Locate the cell with the specified text and output its (X, Y) center coordinate. 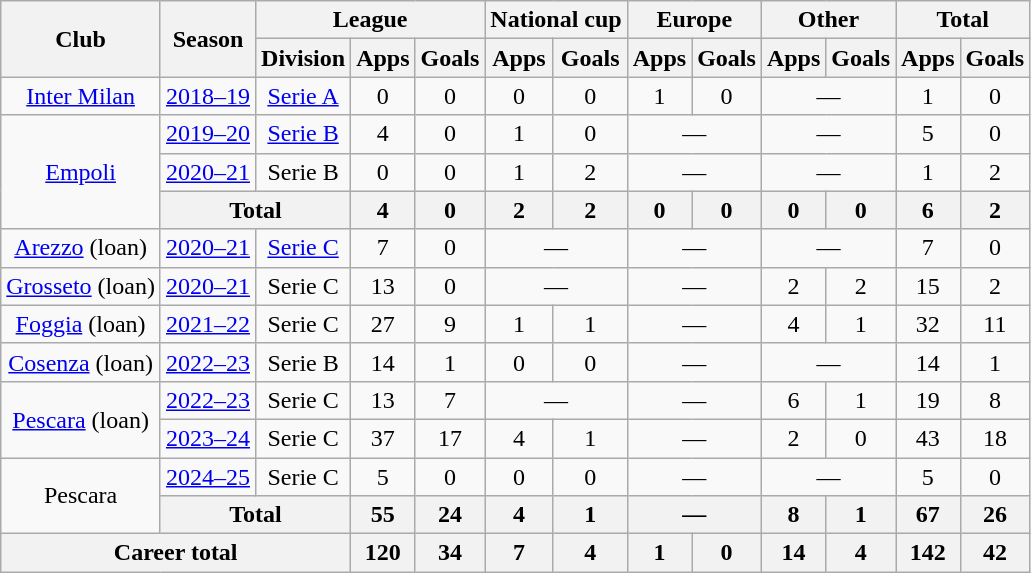
19 (928, 400)
26 (995, 515)
Pescara (loan) (81, 419)
Career total (176, 553)
37 (383, 438)
Foggia (loan) (81, 324)
24 (450, 515)
32 (928, 324)
Club (81, 39)
2023–24 (208, 438)
Season (208, 39)
Grosseto (loan) (81, 286)
League (370, 20)
120 (383, 553)
142 (928, 553)
National cup (556, 20)
27 (383, 324)
Pescara (81, 496)
2024–25 (208, 477)
11 (995, 324)
Serie A (304, 96)
15 (928, 286)
17 (450, 438)
Europe (694, 20)
Empoli (81, 172)
Arezzo (loan) (81, 248)
34 (450, 553)
Division (304, 58)
Other (828, 20)
2018–19 (208, 96)
55 (383, 515)
2019–20 (208, 134)
9 (450, 324)
67 (928, 515)
2021–22 (208, 324)
Cosenza (loan) (81, 362)
43 (928, 438)
42 (995, 553)
Inter Milan (81, 96)
18 (995, 438)
